For the text-containing cell, return its midpoint in [X, Y] coordinate format. 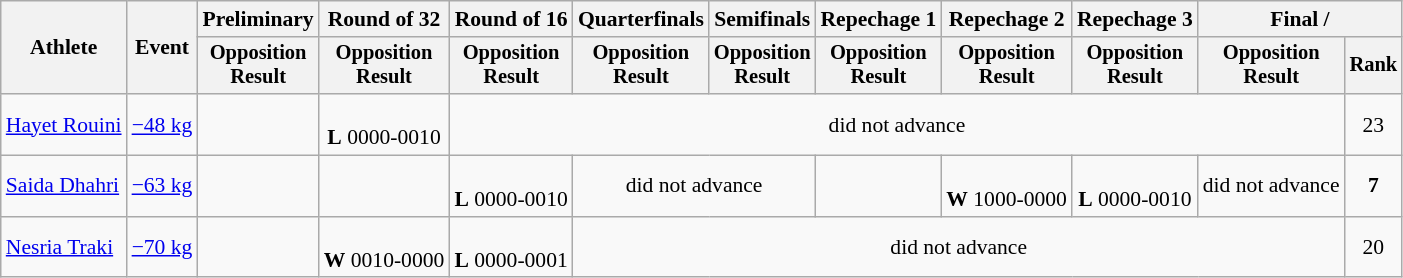
7 [1374, 186]
Athlete [64, 48]
W 0010-0000 [384, 248]
Round of 16 [510, 19]
20 [1374, 248]
L 0000-0001 [510, 248]
Nesria Traki [64, 248]
−63 kg [162, 186]
W 1000-0000 [1006, 186]
Repechage 3 [1135, 19]
Rank [1374, 66]
Preliminary [258, 19]
Final / [1300, 19]
Event [162, 48]
23 [1374, 124]
Hayet Rouini [64, 124]
Repechage 2 [1006, 19]
Quarterfinals [641, 19]
Round of 32 [384, 19]
−48 kg [162, 124]
Saida Dhahri [64, 186]
−70 kg [162, 248]
Repechage 1 [878, 19]
Semifinals [762, 19]
